Search for the cell housing the specified text and yield its [x, y] center coordinate. 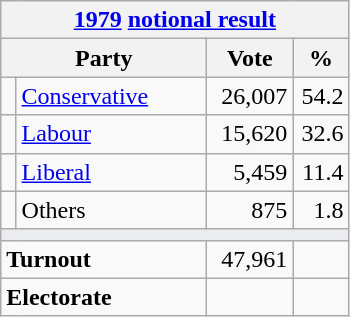
% [321, 58]
Turnout [104, 259]
5,459 [250, 172]
Others [112, 210]
Conservative [112, 96]
Labour [112, 134]
1.8 [321, 210]
Electorate [104, 297]
15,620 [250, 134]
Vote [250, 58]
Party [104, 58]
47,961 [250, 259]
54.2 [321, 96]
32.6 [321, 134]
26,007 [250, 96]
11.4 [321, 172]
875 [250, 210]
Liberal [112, 172]
1979 notional result [175, 20]
